Extract the [X, Y] coordinate from the center of the cell holding the provided text.  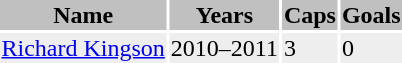
Name [83, 15]
Caps [310, 15]
2010–2011 [224, 48]
Years [224, 15]
Goals [371, 15]
3 [310, 48]
0 [371, 48]
Richard Kingson [83, 48]
